Pinpoint the cell where the given text exists, returning its [x, y] midpoint coordinate. 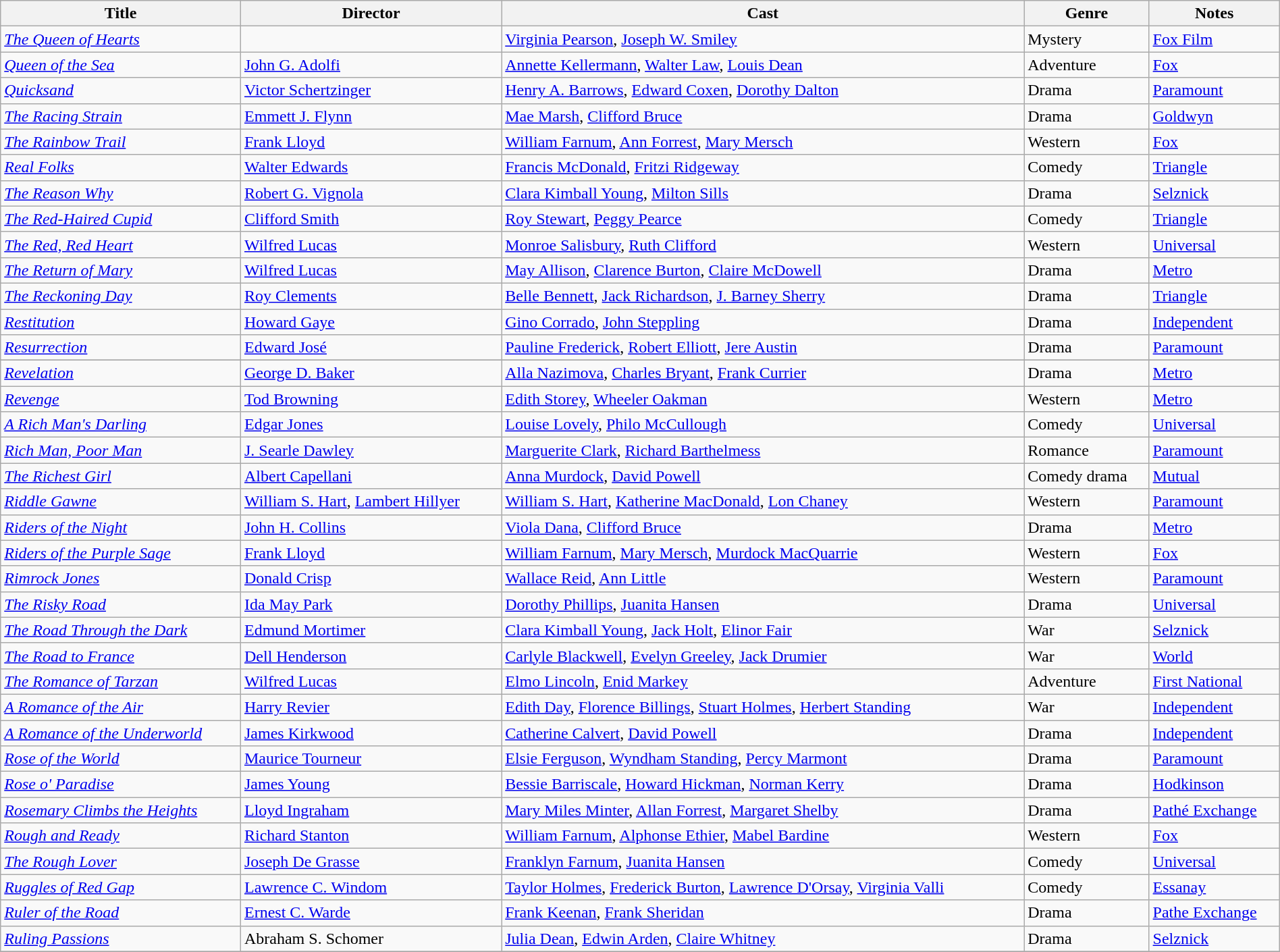
Victor Schertzinger [371, 90]
Rimrock Jones [121, 579]
Alla Nazimova, Charles Bryant, Frank Currier [763, 373]
Essanay [1214, 887]
Title [121, 14]
Dell Henderson [371, 656]
The Red-Haired Cupid [121, 219]
J. Searle Dawley [371, 450]
William S. Hart, Katherine MacDonald, Lon Chaney [763, 502]
Dorothy Phillips, Juanita Hansen [763, 604]
Mystery [1087, 39]
Pauline Frederick, Robert Elliott, Jere Austin [763, 348]
Edith Day, Florence Billings, Stuart Holmes, Herbert Standing [763, 707]
John G. Adolfi [371, 65]
Revenge [121, 399]
Roy Clements [371, 296]
Romance [1087, 450]
The Reckoning Day [121, 296]
Restitution [121, 322]
Notes [1214, 14]
Edward José [371, 348]
Resurrection [121, 348]
Quicksand [121, 90]
The Richest Girl [121, 476]
Clara Kimball Young, Jack Holt, Elinor Fair [763, 630]
The Road to France [121, 656]
The Rough Lover [121, 862]
George D. Baker [371, 373]
Bessie Barriscale, Howard Hickman, Norman Kerry [763, 785]
Joseph De Grasse [371, 862]
Belle Bennett, Jack Richardson, J. Barney Sherry [763, 296]
Genre [1087, 14]
Comedy drama [1087, 476]
Ruler of the Road [121, 913]
Pathe Exchange [1214, 913]
Albert Capellani [371, 476]
Clifford Smith [371, 219]
James Kirkwood [371, 733]
Rose of the World [121, 759]
Rough and Ready [121, 836]
Edgar Jones [371, 425]
The Reason Why [121, 193]
Tod Browning [371, 399]
Edith Storey, Wheeler Oakman [763, 399]
Riders of the Purple Sage [121, 553]
James Young [371, 785]
Emmett J. Flynn [371, 116]
William Farnum, Ann Forrest, Mary Mersch [763, 142]
Elmo Lincoln, Enid Markey [763, 681]
Elsie Ferguson, Wyndham Standing, Percy Marmont [763, 759]
Ruggles of Red Gap [121, 887]
The Racing Strain [121, 116]
Robert G. Vignola [371, 193]
Goldwyn [1214, 116]
Ernest C. Warde [371, 913]
William Farnum, Mary Mersch, Murdock MacQuarrie [763, 553]
The Rainbow Trail [121, 142]
Fox Film [1214, 39]
A Rich Man's Darling [121, 425]
Howard Gaye [371, 322]
Louise Lovely, Philo McCullough [763, 425]
Mutual [1214, 476]
Richard Stanton [371, 836]
Franklyn Farnum, Juanita Hansen [763, 862]
Revelation [121, 373]
Viola Dana, Clifford Bruce [763, 527]
Hodkinson [1214, 785]
Donald Crisp [371, 579]
Rose o' Paradise [121, 785]
Francis McDonald, Fritzi Ridgeway [763, 167]
The Queen of Hearts [121, 39]
May Allison, Clarence Burton, Claire McDowell [763, 270]
Riddle Gawne [121, 502]
Julia Dean, Edwin Arden, Claire Whitney [763, 938]
Mary Miles Minter, Allan Forrest, Margaret Shelby [763, 810]
Rosemary Climbs the Heights [121, 810]
Anna Murdock, David Powell [763, 476]
A Romance of the Underworld [121, 733]
Pathé Exchange [1214, 810]
Taylor Holmes, Frederick Burton, Lawrence D'Orsay, Virginia Valli [763, 887]
Roy Stewart, Peggy Pearce [763, 219]
Real Folks [121, 167]
Carlyle Blackwell, Evelyn Greeley, Jack Drumier [763, 656]
Harry Revier [371, 707]
Gino Corrado, John Steppling [763, 322]
The Romance of Tarzan [121, 681]
William S. Hart, Lambert Hillyer [371, 502]
Ruling Passions [121, 938]
Mae Marsh, Clifford Bruce [763, 116]
The Red, Red Heart [121, 244]
The Risky Road [121, 604]
Wallace Reid, Ann Little [763, 579]
The Road Through the Dark [121, 630]
Annette Kellermann, Walter Law, Louis Dean [763, 65]
Monroe Salisbury, Ruth Clifford [763, 244]
Maurice Tourneur [371, 759]
Virginia Pearson, Joseph W. Smiley [763, 39]
Marguerite Clark, Richard Barthelmess [763, 450]
Abraham S. Schomer [371, 938]
Walter Edwards [371, 167]
Frank Keenan, Frank Sheridan [763, 913]
The Return of Mary [121, 270]
Director [371, 14]
Edmund Mortimer [371, 630]
Lawrence C. Windom [371, 887]
Cast [763, 14]
Rich Man, Poor Man [121, 450]
Ida May Park [371, 604]
A Romance of the Air [121, 707]
Queen of the Sea [121, 65]
John H. Collins [371, 527]
Clara Kimball Young, Milton Sills [763, 193]
Henry A. Barrows, Edward Coxen, Dorothy Dalton [763, 90]
World [1214, 656]
Catherine Calvert, David Powell [763, 733]
William Farnum, Alphonse Ethier, Mabel Bardine [763, 836]
Riders of the Night [121, 527]
Lloyd Ingraham [371, 810]
First National [1214, 681]
